Find where the given text appears and provide that cell's center as [x, y] coordinate. 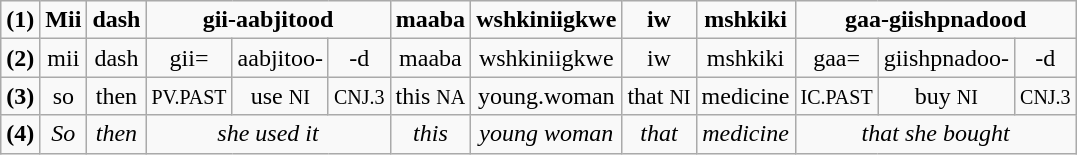
gaa-giishpnadood [936, 20]
she used it [268, 134]
buy NI [946, 96]
use NI [280, 96]
Mii [64, 20]
gaa= [836, 58]
this [430, 134]
this NA [430, 96]
(4) [20, 134]
PV.PAST [189, 96]
so [64, 96]
gii-aabjitood [268, 20]
that she bought [936, 134]
young woman [546, 134]
So [64, 134]
that NI [659, 96]
young.woman [546, 96]
aabjitoo- [280, 58]
gii= [189, 58]
(3) [20, 96]
(1) [20, 20]
mii [64, 58]
giishpnadoo- [946, 58]
(2) [20, 58]
that [659, 134]
IC.PAST [836, 96]
